Extract the (x, y) coordinate from the center of the cell holding the provided text.  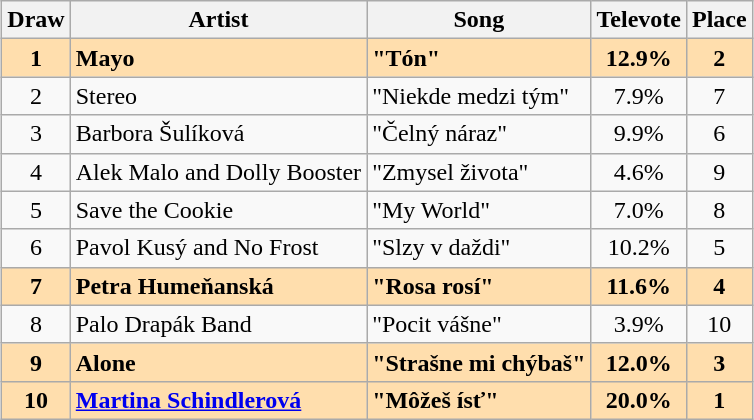
"Slzy v daždi" (479, 248)
"Čelný náraz" (479, 134)
"Strašne mi chýbaš" (479, 362)
Pavol Kusý and No Frost (218, 248)
11.6% (638, 286)
Song (479, 20)
Alone (218, 362)
Artist (218, 20)
Martina Schindlerová (218, 400)
"Rosa rosí" (479, 286)
"Pocit vášne" (479, 324)
Barbora Šulíková (218, 134)
"Tón" (479, 58)
Palo Drapák Band (218, 324)
Stereo (218, 96)
3.9% (638, 324)
"My World" (479, 210)
7.9% (638, 96)
Alek Malo and Dolly Booster (218, 172)
Mayo (218, 58)
12.9% (638, 58)
Draw (36, 20)
4.6% (638, 172)
"Môžeš ísť" (479, 400)
Place (719, 20)
Save the Cookie (218, 210)
12.0% (638, 362)
Televote (638, 20)
7.0% (638, 210)
Petra Humeňanská (218, 286)
9.9% (638, 134)
10.2% (638, 248)
"Niekde medzi tým" (479, 96)
20.0% (638, 400)
"Zmysel života" (479, 172)
